For the text-containing cell, return its midpoint in (X, Y) coordinate format. 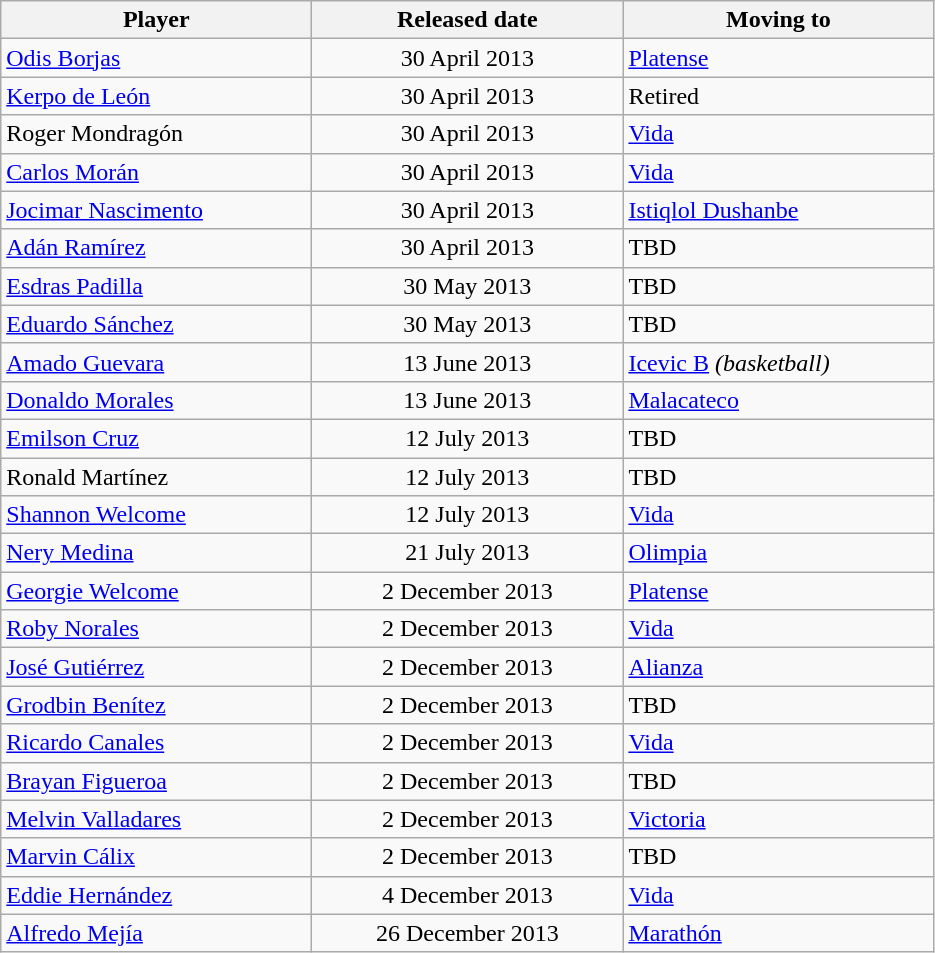
Kerpo de León (156, 96)
Roger Mondragón (156, 134)
Victoria (778, 819)
Malacateco (778, 400)
Istiqlol Dushanbe (778, 210)
Georgie Welcome (156, 591)
Roby Norales (156, 629)
Olimpia (778, 553)
Carlos Morán (156, 172)
21 July 2013 (468, 553)
Marvin Cálix (156, 857)
Alfredo Mejía (156, 933)
Ronald Martínez (156, 477)
Jocimar Nascimento (156, 210)
Alianza (778, 667)
José Gutiérrez (156, 667)
Brayan Figueroa (156, 781)
4 December 2013 (468, 895)
Icevic B (basketball) (778, 362)
Melvin Valladares (156, 819)
Nery Medina (156, 553)
Shannon Welcome (156, 515)
Donaldo Morales (156, 400)
Released date (468, 20)
Emilson Cruz (156, 438)
Esdras Padilla (156, 286)
Eduardo Sánchez (156, 324)
Grodbin Benítez (156, 705)
Moving to (778, 20)
Eddie Hernández (156, 895)
Amado Guevara (156, 362)
Ricardo Canales (156, 743)
26 December 2013 (468, 933)
Player (156, 20)
Retired (778, 96)
Adán Ramírez (156, 248)
Odis Borjas (156, 58)
Marathón (778, 933)
